For the text-containing cell, return its midpoint in (x, y) coordinate format. 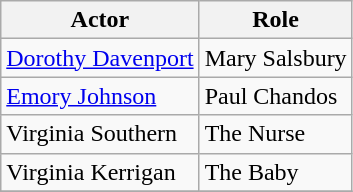
Dorothy Davenport (100, 58)
The Nurse (276, 134)
Paul Chandos (276, 96)
Actor (100, 20)
Virginia Southern (100, 134)
Emory Johnson (100, 96)
Role (276, 20)
The Baby (276, 172)
Mary Salsbury (276, 58)
Virginia Kerrigan (100, 172)
